Scan for the cell matching the given text and deliver its (X, Y) coordinate at center. 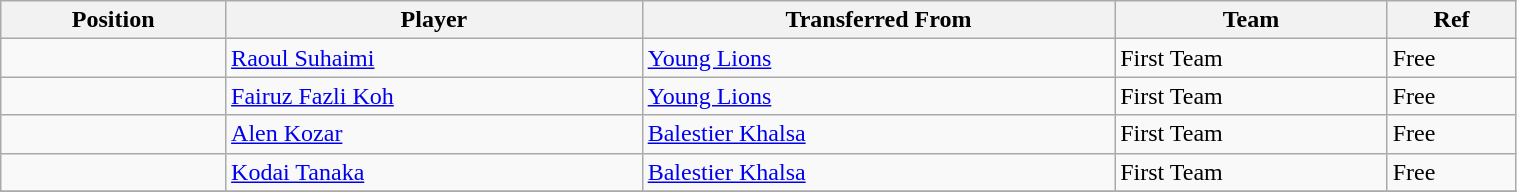
Transferred From (878, 20)
Raoul Suhaimi (434, 58)
Fairuz Fazli Koh (434, 96)
Team (1251, 20)
Player (434, 20)
Alen Kozar (434, 134)
Position (114, 20)
Kodai Tanaka (434, 172)
Ref (1452, 20)
